Provide the [X, Y] coordinate of the cell's center where the given text is located.  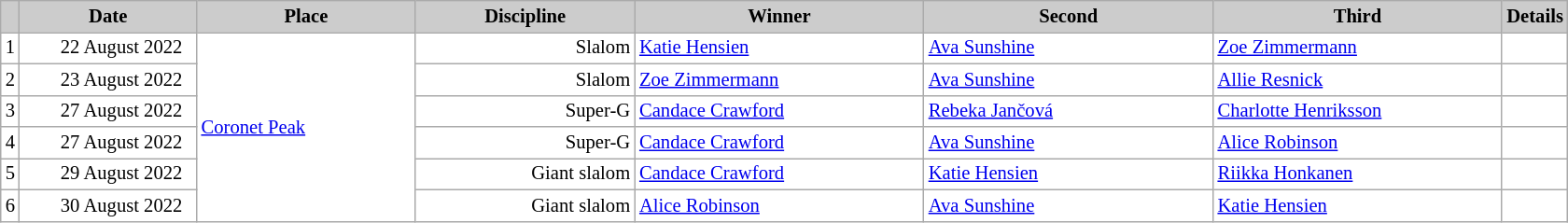
1 [10, 48]
Allie Resnick [1358, 79]
Second [1069, 16]
Charlotte Henriksson [1358, 111]
Place [306, 16]
6 [10, 205]
Riikka Honkanen [1358, 174]
Details [1534, 16]
Date [108, 16]
Third [1358, 16]
5 [10, 174]
23 August 2022 [108, 79]
3 [10, 111]
Coronet Peak [306, 126]
22 August 2022 [108, 48]
30 August 2022 [108, 205]
Winner [779, 16]
4 [10, 143]
Rebeka Jančová [1069, 111]
29 August 2022 [108, 174]
2 [10, 79]
Discipline [525, 16]
